Provide the (x, y) coordinate of the cell's center where the given text is located.  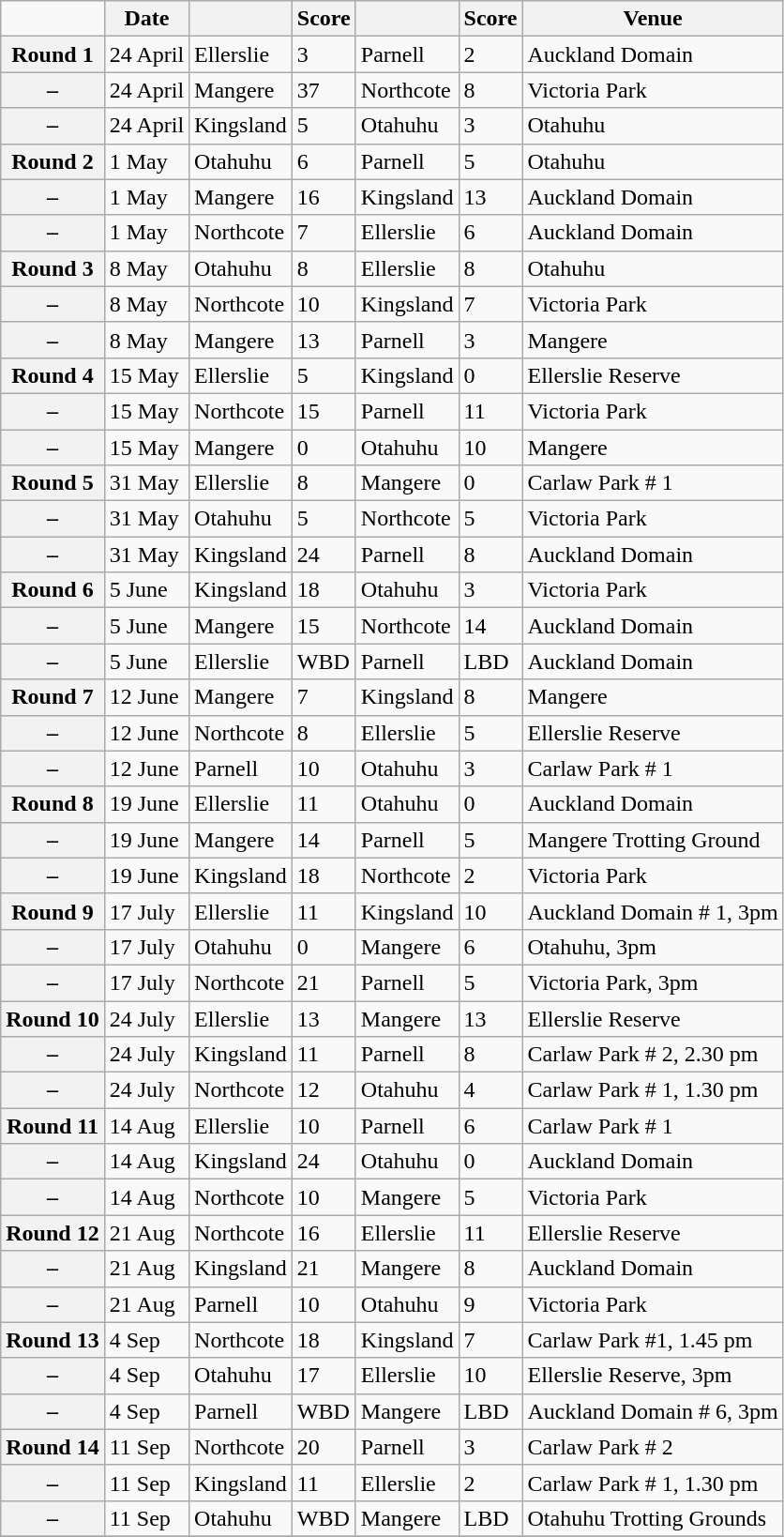
Otahuhu Trotting Grounds (653, 1518)
Round 12 (53, 1233)
Venue (653, 19)
Carlaw Park #1, 1.45 pm (653, 1340)
Round 2 (53, 161)
Round 1 (53, 54)
Date (146, 19)
Carlaw Park # 2 (653, 1447)
Round 5 (53, 483)
17 (324, 1376)
Otahuhu, 3pm (653, 947)
Round 6 (53, 590)
Round 10 (53, 1018)
Auckland Domain # 1, 3pm (653, 911)
20 (324, 1447)
Round 14 (53, 1447)
Round 9 (53, 911)
Round 3 (53, 268)
Ellerslie Reserve, 3pm (653, 1376)
Auckland Domain # 6, 3pm (653, 1411)
9 (490, 1304)
Carlaw Park # 2, 2.30 pm (653, 1055)
Round 11 (53, 1126)
4 (490, 1090)
37 (324, 90)
Round 7 (53, 697)
Round 4 (53, 375)
12 (324, 1090)
Round 13 (53, 1340)
Mangere Trotting Ground (653, 840)
Round 8 (53, 804)
Victoria Park, 3pm (653, 982)
